For the text-containing cell, return its midpoint in [x, y] coordinate format. 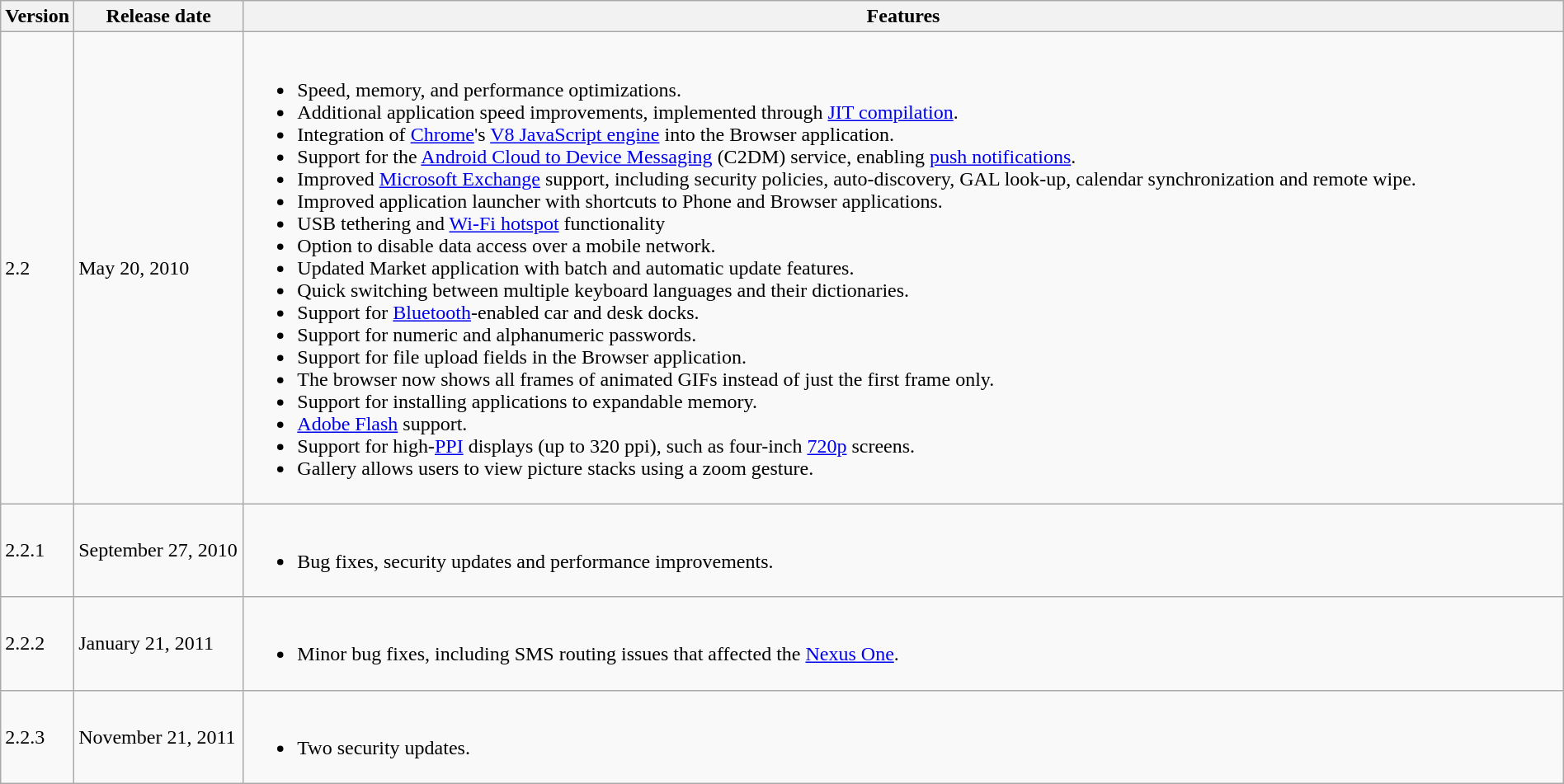
Release date [158, 16]
Bug fixes, security updates and performance improvements. [903, 551]
November 21, 2011 [158, 737]
2.2.1 [38, 551]
Two security updates. [903, 737]
Features [903, 16]
January 21, 2011 [158, 643]
Version [38, 16]
Minor bug fixes, including SMS routing issues that affected the Nexus One. [903, 643]
2.2.3 [38, 737]
May 20, 2010 [158, 268]
2.2 [38, 268]
2.2.2 [38, 643]
September 27, 2010 [158, 551]
